From the cell containing the given text, extract its center point as [x, y] coordinate. 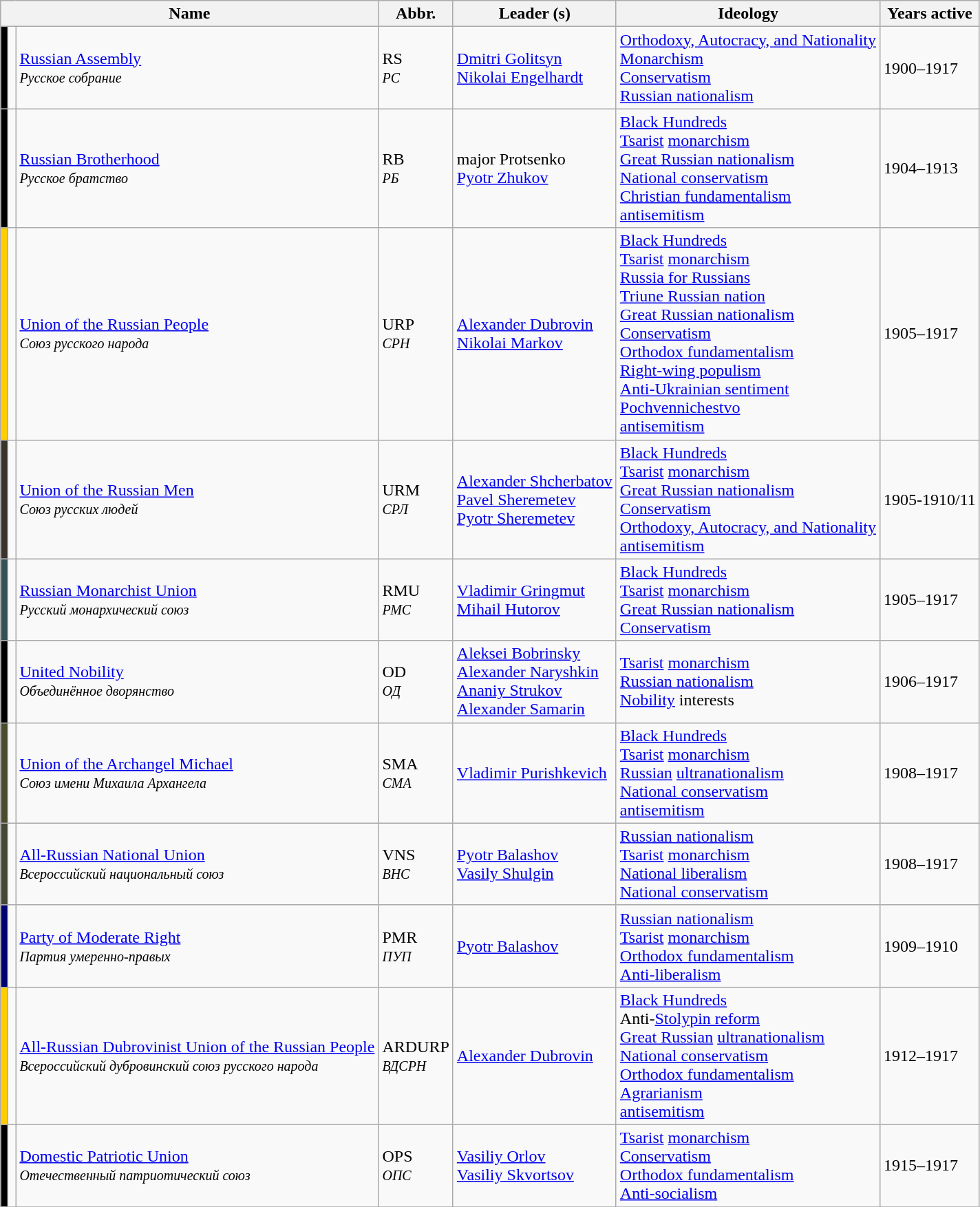
Black HundredsAnti-Stolypin reformGreat Russian ultranationalismNational conservatismOrthodox fundamentalismAgrarianismantisemitism [747, 1056]
1912–1917 [930, 1056]
Tsarist monarchismRussian nationalismNobility interests [747, 681]
Years active [930, 14]
RBРБ [416, 168]
Russian nationalismTsarist monarchismNational liberalismNational conservatism [747, 864]
Party of Moderate RightПартия умеренно-правых [197, 946]
Vladimir GringmutMihail Hutorov [534, 600]
Vladimir Purishkevich [534, 773]
1909–1910 [930, 946]
United NobilityОбъединённое дворянство [197, 681]
PMRПУП [416, 946]
Black HundredsTsarist monarchismRussian ultranationalismNational conservatismantisemitism [747, 773]
Russian Monarchist UnionРусский монархический союз [197, 600]
URMСРЛ [416, 500]
ODОД [416, 681]
All-Russian National UnionВсероссийский национальный союз [197, 864]
Black HundredsTsarist monarchismGreat Russian nationalismConservatismOrthodoxy, Autocracy, and Nationalityantisemitism [747, 500]
ARDURPВДСРН [416, 1056]
Union of the Russian PeopleСоюз русского народа [197, 334]
Alexander ShcherbatovPavel SheremetevPyotr Sheremetev [534, 500]
1904–1913 [930, 168]
1900–1917 [930, 67]
Black HundredsTsarist monarchismGreat Russian nationalismNational conservatismChristian fundamentalismantisemitism [747, 168]
Leader (s) [534, 14]
Alexander Dubrovin [534, 1056]
major ProtsenkoPyotr Zhukov [534, 168]
Vasiliy OrlovVasiliy Skvortsov [534, 1166]
Name [190, 14]
OPSОПС [416, 1166]
Russian AssemblyРусское собрание [197, 67]
Domestic Patriotic UnionОтечественный патриотический союз [197, 1166]
SMAСМА [416, 773]
Tsarist monarchismConservatismOrthodox fundamentalismAnti-socialism [747, 1166]
VNSВНС [416, 864]
1915–1917 [930, 1166]
Abbr. [416, 14]
Pyotr Balashov [534, 946]
Ideology [747, 14]
All-Russian Dubrovinist Union of the Russian PeopleВсероссийский дубровинский союз русского народа [197, 1056]
RMUРМС [416, 600]
Dmitri GolitsynNikolai Engelhardt [534, 67]
URPСРН [416, 334]
Orthodoxy, Autocracy, and NationalityMonarchismConservatismRussian nationalism [747, 67]
Union of the Russian MenСоюз русских людей [197, 500]
Alexander DubrovinNikolai Markov [534, 334]
Black HundredsTsarist monarchismGreat Russian nationalismConservatism [747, 600]
Aleksei BobrinskyAlexander NaryshkinAnaniy StrukovAlexander Samarin [534, 681]
1905-1910/11 [930, 500]
RSРС [416, 67]
Union of the Archangel MichaelСоюз имени Михаила Архангела [197, 773]
Russian BrotherhoodРусское братство [197, 168]
Russian nationalismTsarist monarchismOrthodox fundamentalismAnti-liberalism [747, 946]
Pyotr BalashovVasily Shulgin [534, 864]
1906–1917 [930, 681]
